Scan for the cell matching the given text and deliver its [X, Y] coordinate at center. 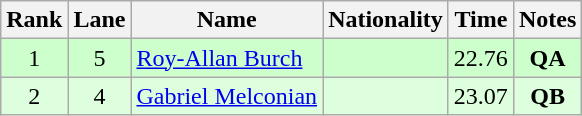
Lane [100, 20]
2 [34, 96]
Rank [34, 20]
22.76 [480, 58]
5 [100, 58]
QA [547, 58]
4 [100, 96]
Roy-Allan Burch [227, 58]
Nationality [386, 20]
QB [547, 96]
23.07 [480, 96]
Gabriel Melconian [227, 96]
1 [34, 58]
Time [480, 20]
Name [227, 20]
Notes [547, 20]
